Return [x, y] of the center of cell containing provided text 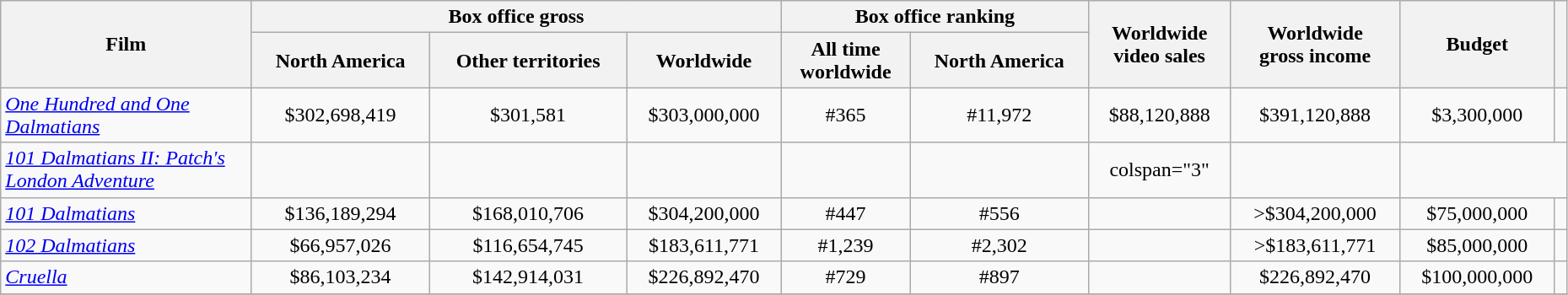
$302,698,419 [341, 115]
Box office gross [516, 17]
#1,239 [845, 245]
Other territories [528, 61]
$100,000,000 [1478, 277]
#897 [1000, 277]
$3,300,000 [1478, 115]
#729 [845, 277]
$391,120,888 [1316, 115]
101 Dalmatians [127, 213]
colspan="3" [1160, 170]
$75,000,000 [1478, 213]
101 Dalmatians II: Patch's London Adventure [127, 170]
$303,000,000 [703, 115]
#365 [845, 115]
>$183,611,771 [1316, 245]
One Hundred and One Dalmatians [127, 115]
Cruella [127, 277]
$183,611,771 [703, 245]
>$304,200,000 [1316, 213]
$86,103,234 [341, 277]
102 Dalmatians [127, 245]
$85,000,000 [1478, 245]
#11,972 [1000, 115]
All time worldwide [845, 61]
Budget [1478, 44]
$136,189,294 [341, 213]
Worldwide video sales [1160, 44]
$168,010,706 [528, 213]
$88,120,888 [1160, 115]
$66,957,026 [341, 245]
Box office ranking [935, 17]
Worldwide [703, 61]
#2,302 [1000, 245]
Worldwide gross income [1316, 44]
$301,581 [528, 115]
#447 [845, 213]
Film [127, 44]
$304,200,000 [703, 213]
$142,914,031 [528, 277]
$116,654,745 [528, 245]
#556 [1000, 213]
